Search for the cell housing the specified text and yield its [X, Y] center coordinate. 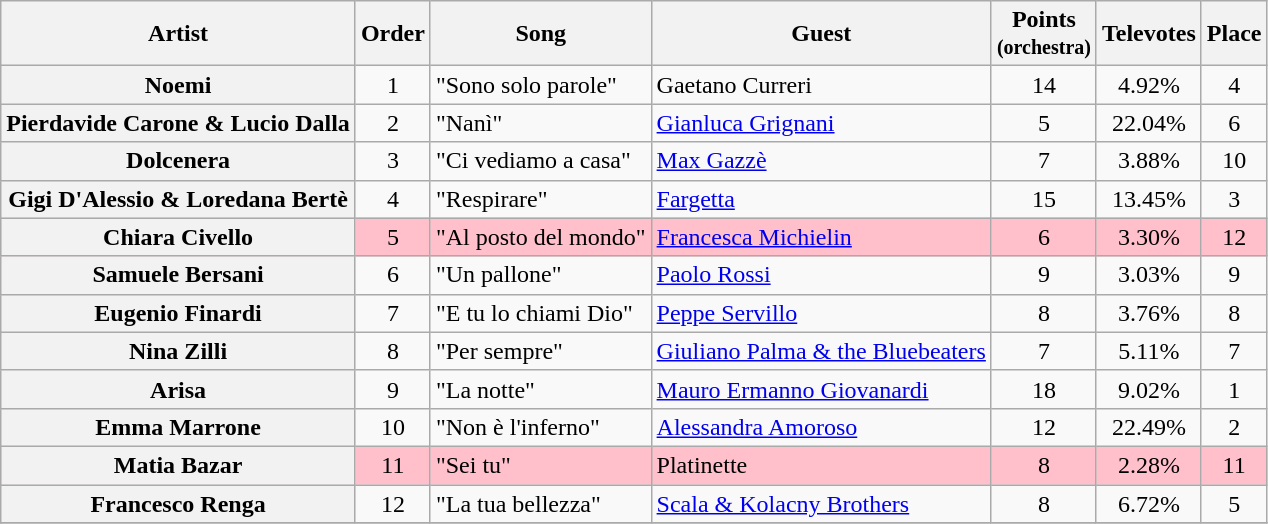
Fargetta [821, 199]
"Sono solo parole" [540, 85]
Francesca Michielin [821, 237]
Max Gazzè [821, 161]
Arisa [178, 389]
"Un pallone" [540, 275]
Pierdavide Carone & Lucio Dalla [178, 123]
Giuliano Palma & the Bluebeaters [821, 351]
Scala & Kolacny Brothers [821, 503]
Francesco Renga [178, 503]
"La tua bellezza" [540, 503]
Nina Zilli [178, 351]
6.72% [1148, 503]
"Respirare" [540, 199]
"Per sempre" [540, 351]
Points(orchestra) [1044, 34]
Song [540, 34]
Guest [821, 34]
"E tu lo chiami Dio" [540, 313]
22.49% [1148, 427]
Matia Bazar [178, 465]
3.88% [1148, 161]
"Sei tu" [540, 465]
Peppe Servillo [821, 313]
18 [1044, 389]
9.02% [1148, 389]
Alessandra Amoroso [821, 427]
"La notte" [540, 389]
3.76% [1148, 313]
Place [1234, 34]
Paolo Rossi [821, 275]
3.30% [1148, 237]
Platinette [821, 465]
Samuele Bersani [178, 275]
4.92% [1148, 85]
2.28% [1148, 465]
Artist [178, 34]
"Nanì" [540, 123]
"Al posto del mondo" [540, 237]
3.03% [1148, 275]
15 [1044, 199]
5.11% [1148, 351]
Televotes [1148, 34]
Emma Marrone [178, 427]
Noemi [178, 85]
Eugenio Finardi [178, 313]
Chiara Civello [178, 237]
Gigi D'Alessio & Loredana Bertè [178, 199]
Gaetano Curreri [821, 85]
Order [392, 34]
Mauro Ermanno Giovanardi [821, 389]
Dolcenera [178, 161]
14 [1044, 85]
"Non è l'inferno" [540, 427]
13.45% [1148, 199]
22.04% [1148, 123]
"Ci vediamo a casa" [540, 161]
Gianluca Grignani [821, 123]
